Locate the cell with the specified text and output its [X, Y] center coordinate. 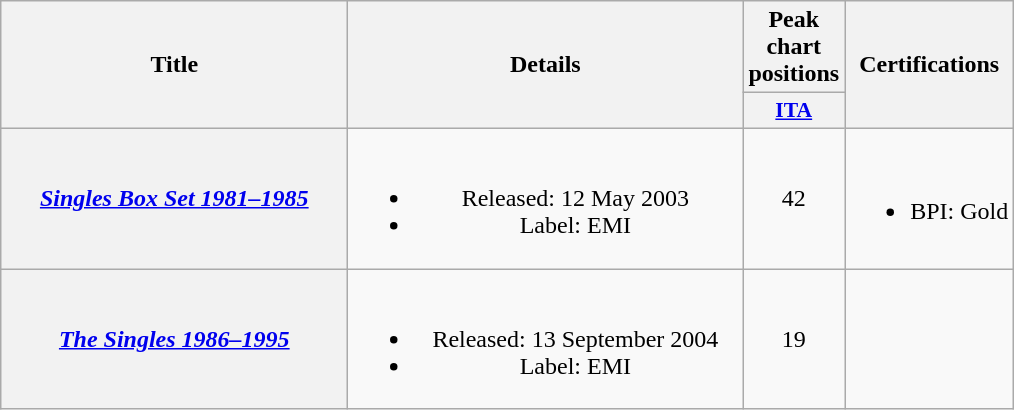
Title [174, 65]
BPI: Gold [930, 198]
Released: 13 September 2004Label: EMI [546, 338]
The Singles 1986–1995 [174, 338]
19 [794, 338]
ITA [794, 111]
Certifications [930, 65]
Singles Box Set 1981–1985 [174, 198]
42 [794, 198]
Released: 12 May 2003Label: EMI [546, 198]
Peak chart positions [794, 47]
Details [546, 65]
